Capture the cell that displays the provided text and extract its [x, y] central coordinate. 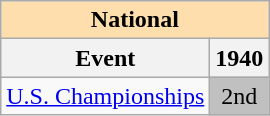
National [135, 20]
2nd [240, 96]
U.S. Championships [106, 96]
Event [106, 58]
1940 [240, 58]
